Find where the given text appears and provide that cell's center as [x, y] coordinate. 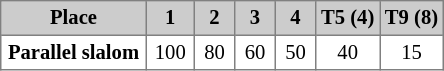
100 [170, 52]
60 [255, 52]
2 [214, 18]
T9 (8) [412, 18]
Place [74, 18]
4 [295, 18]
15 [412, 52]
3 [255, 18]
40 [348, 52]
Parallel slalom [74, 52]
50 [295, 52]
1 [170, 18]
T5 (4) [348, 18]
80 [214, 52]
